Find where the given text appears and provide that cell's center as (X, Y) coordinate. 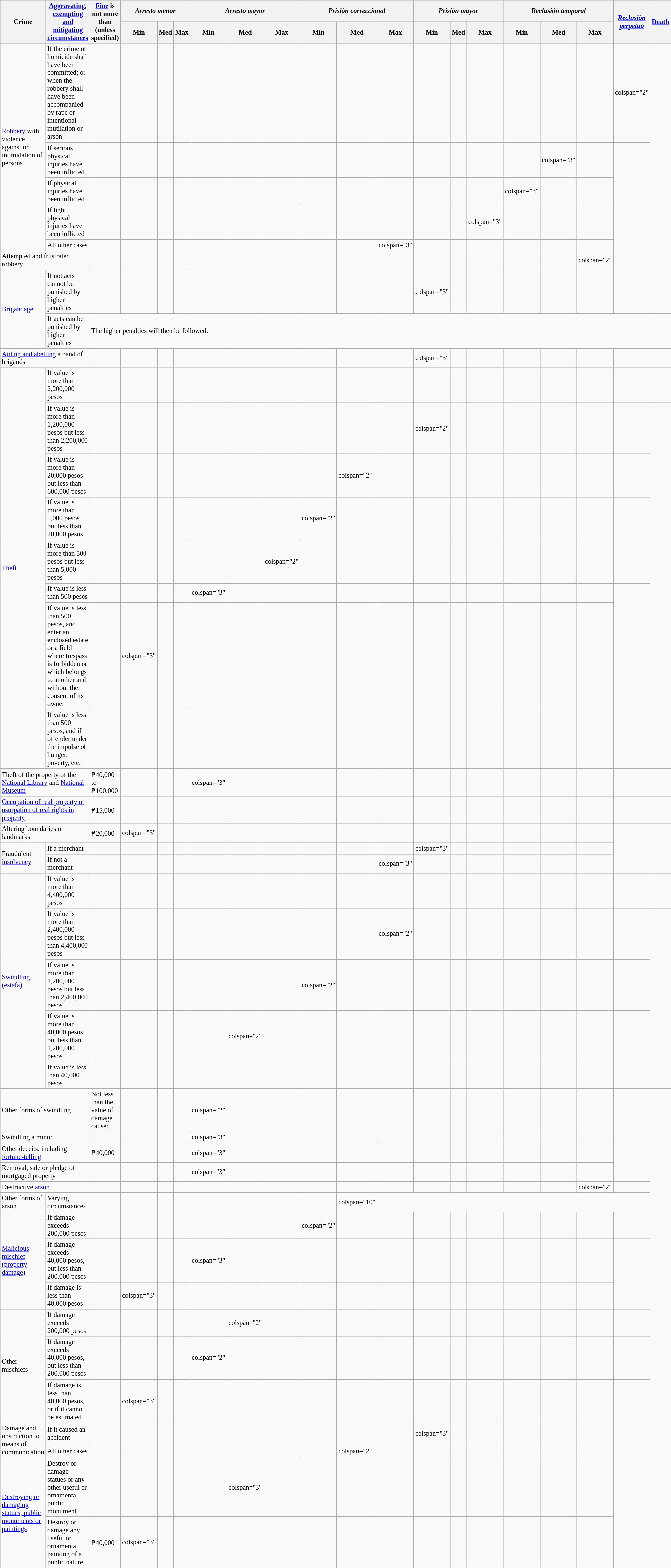
If light physical injuries have been inflicted (68, 222)
If value is less than 500 pesos, and if offender under the impulse of hunger, poverty, etc. (68, 739)
₱15,000 (105, 810)
Other forms of swindling (45, 1110)
If it caused an accident (68, 1434)
Varying circumstances (68, 1202)
Swindling a minor (45, 1137)
If value is more than 20,000 pesos but less than 600,000 pesos (68, 475)
If not a merchant (68, 864)
Arresto mayor (245, 11)
If physical injuries have been inflicted (68, 191)
The higher penalties will then be followed. (380, 331)
Altering boundaries or landmarks (45, 833)
Arresto menor (155, 11)
Destructive arson (45, 1187)
Brigandage (23, 309)
Attempted and frustrated robbery (45, 260)
colspan="10" (357, 1202)
If value is more than 5,000 pesos but less than 20,000 pesos (68, 518)
Theft (23, 568)
Other deceits, including fortune-telling (45, 1153)
Aggravating, exempting and mitigating circumstances (68, 22)
If damage is less than 40,000 pesos (68, 1296)
Theft of the property of the National Library and National Museum (45, 782)
If value is more than 1,200,000 pesos but less than 2,200,000 pesos (68, 428)
If damage is less than 40,000 pesos, or if it cannot be estimated (68, 1401)
Crime (23, 22)
Death (660, 22)
Not less than the value of damage caused (105, 1110)
If value is more than 40,000 pesos but less than 1,200,000 pesos (68, 1036)
If value is less than 40,000 pesos (68, 1075)
Prisión correccional (357, 11)
Prisión mayor (458, 11)
If serious physical injuries have been inflicted (68, 160)
Malicious mischief (property damage) (23, 1260)
Occupation of real property or usurpation of real rights in property (45, 810)
If value is more than 2,400,000 pesos but less than 4,400,000 pesos (68, 934)
Destroy or damage statues or any other useful or ornamental public monument (68, 1487)
If the crime of homicide shall have been committed; or when the robbery shall have been accompanied by rape or intentional mutilation or arson (68, 93)
If value is less than 500 pesos (68, 593)
Swindling (estafa) (23, 981)
If value is more than 1,200,000 pesos but less than 2,400,000 pesos (68, 985)
₱40,000 to ₱100,000 (105, 782)
Reclusión temporal (558, 11)
Fraudulent insolvency (23, 858)
Removal, sale or pledge of mortgaged property (45, 1172)
₱20,000 (105, 833)
Other mischiefs (23, 1366)
If value is more than 500 pesos but less than 5,000 pesos (68, 562)
Aiding and abetting a band of brigands (45, 358)
If not acts cannot be punished by higher penalties (68, 292)
Fine is not more than (unless specified) (105, 22)
Reclusión perpetua (632, 22)
Destroy or damage any useful or ornamental painting of a public nature (68, 1542)
If a merchant (68, 848)
Other forms of arson (23, 1202)
If value is more than 2,200,000 pesos (68, 385)
Robbery with violence against or intimidation of persons (23, 147)
If acts can be punished by higher penalties (68, 331)
Damage and obstruction to means of communication (23, 1440)
If value is more than 4,400,000 pesos (68, 891)
Destroying or damaging statues, public monuments or paintings (23, 1512)
